Return the [X, Y] coordinate for the center point of the cell that contains the specified text.  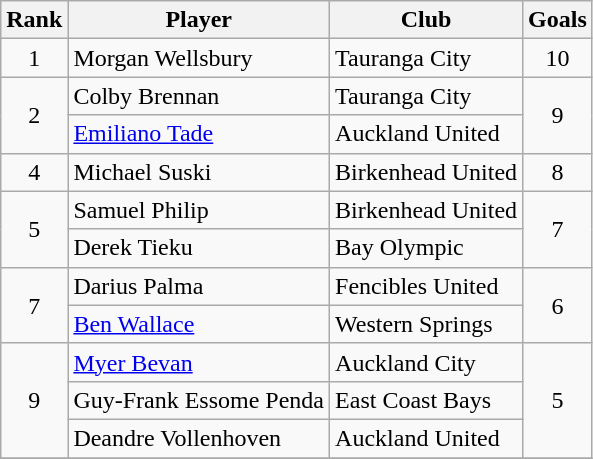
Myer Bevan [199, 362]
Samuel Philip [199, 210]
6 [558, 305]
Colby Brennan [199, 96]
8 [558, 172]
Emiliano Tade [199, 134]
2 [34, 115]
Fencibles United [426, 286]
Darius Palma [199, 286]
Club [426, 20]
10 [558, 58]
Ben Wallace [199, 324]
Morgan Wellsbury [199, 58]
Western Springs [426, 324]
Bay Olympic [426, 248]
Michael Suski [199, 172]
Guy-Frank Essome Penda [199, 400]
4 [34, 172]
Deandre Vollenhoven [199, 438]
Goals [558, 20]
Auckland City [426, 362]
Derek Tieku [199, 248]
Rank [34, 20]
1 [34, 58]
Player [199, 20]
East Coast Bays [426, 400]
